Determine the (x, y) coordinate at the center of the cell enclosing the given text.  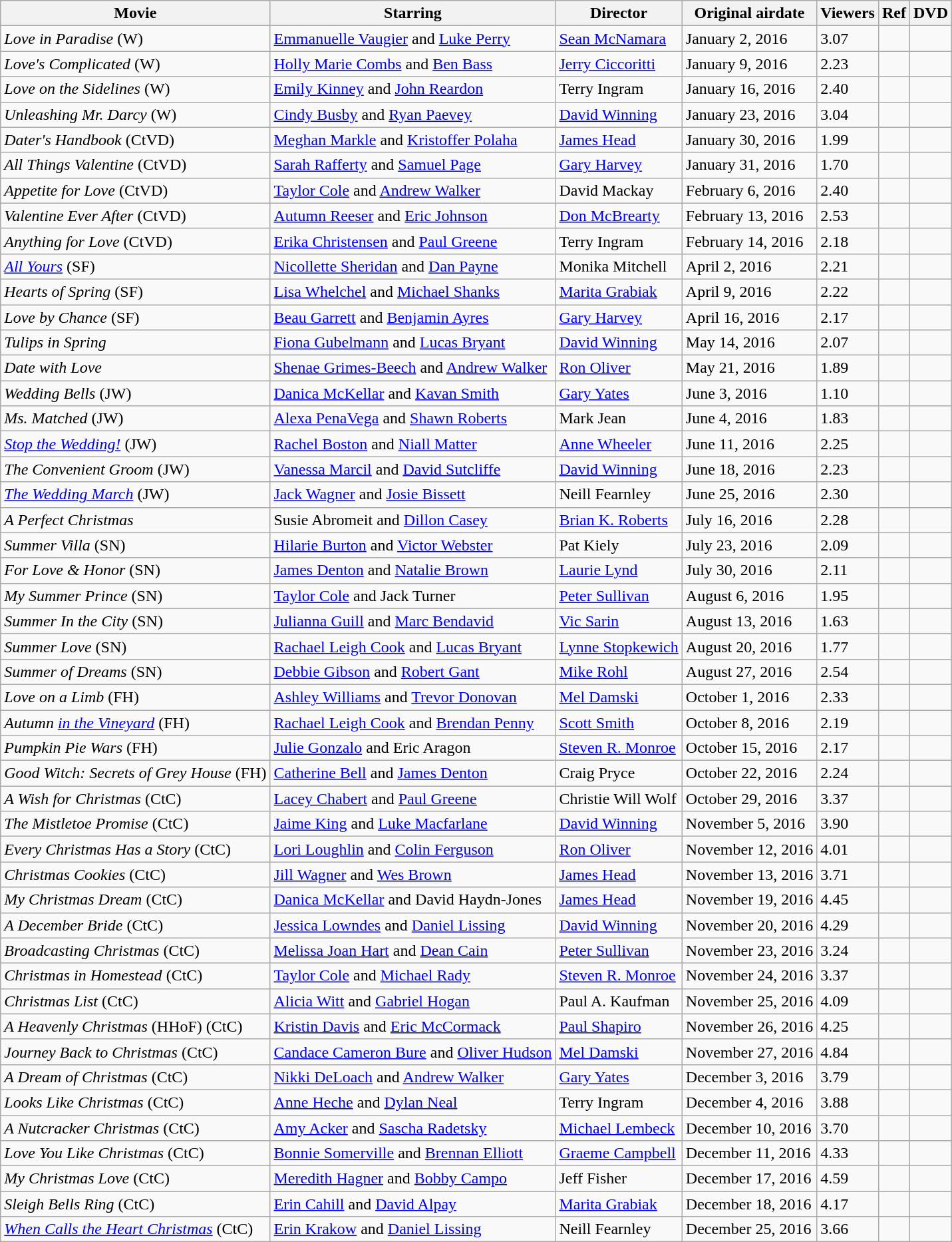
Jeff Fisher (619, 1179)
Starring (412, 13)
Catherine Bell and James Denton (412, 773)
Christmas Cookies (CtC) (136, 875)
June 4, 2016 (749, 419)
1.89 (848, 368)
October 29, 2016 (749, 799)
3.07 (848, 39)
Cindy Busby and Ryan Paevey (412, 114)
Summer In the City (SN) (136, 621)
The Convenient Groom (JW) (136, 469)
4.59 (848, 1179)
January 9, 2016 (749, 64)
Jerry Ciccoritti (619, 64)
The Mistletoe Promise (CtC) (136, 824)
2.07 (848, 343)
December 18, 2016 (749, 1204)
For Love & Honor (SN) (136, 570)
Summer of Dreams (SN) (136, 672)
Love's Complicated (W) (136, 64)
Alicia Witt and Gabriel Hogan (412, 1001)
Anne Heche and Dylan Neal (412, 1102)
Fiona Gubelmann and Lucas Bryant (412, 343)
Laurie Lynd (619, 570)
Vanessa Marcil and David Sutcliffe (412, 469)
February 6, 2016 (749, 190)
Michael Lembeck (619, 1128)
4.84 (848, 1052)
Erin Krakow and Daniel Lissing (412, 1229)
When Calls the Heart Christmas (CtC) (136, 1229)
July 16, 2016 (749, 520)
A Dream of Christmas (CtC) (136, 1077)
3.04 (848, 114)
Ms. Matched (JW) (136, 419)
November 25, 2016 (749, 1001)
Amy Acker and Sascha Radetsky (412, 1128)
January 31, 2016 (749, 165)
Melissa Joan Hart and Dean Cain (412, 950)
August 20, 2016 (749, 646)
David Mackay (619, 190)
Emmanuelle Vaugier and Luke Perry (412, 39)
Stop the Wedding! (JW) (136, 444)
4.17 (848, 1204)
Hearts of Spring (SF) (136, 292)
Paul Shapiro (619, 1026)
Shenae Grimes-Beech and Andrew Walker (412, 368)
Love on the Sidelines (W) (136, 89)
January 16, 2016 (749, 89)
November 27, 2016 (749, 1052)
A Perfect Christmas (136, 520)
4.29 (848, 925)
November 19, 2016 (749, 900)
Jack Wagner and Josie Bissett (412, 495)
James Denton and Natalie Brown (412, 570)
August 27, 2016 (749, 672)
3.66 (848, 1229)
A Heavenly Christmas (HHoF) (CtC) (136, 1026)
Erika Christensen and Paul Greene (412, 241)
2.22 (848, 292)
4.33 (848, 1153)
Sleigh Bells Ring (CtC) (136, 1204)
June 11, 2016 (749, 444)
My Summer Prince (SN) (136, 596)
Appetite for Love (CtVD) (136, 190)
Hilarie Burton and Victor Webster (412, 545)
Christie Will Wolf (619, 799)
2.25 (848, 444)
January 30, 2016 (749, 140)
Pumpkin Pie Wars (FH) (136, 748)
DVD (931, 13)
Love by Chance (SF) (136, 317)
1.70 (848, 165)
Movie (136, 13)
Viewers (848, 13)
Danica McKellar and Kavan Smith (412, 393)
Original airdate (749, 13)
Beau Garrett and Benjamin Ayres (412, 317)
4.25 (848, 1026)
All Yours (SF) (136, 266)
Susie Abromeit and Dillon Casey (412, 520)
Craig Pryce (619, 773)
3.90 (848, 824)
Anything for Love (CtVD) (136, 241)
Lori Loughlin and Colin Ferguson (412, 849)
Jill Wagner and Wes Brown (412, 875)
A December Bride (CtC) (136, 925)
Scott Smith (619, 722)
2.21 (848, 266)
November 12, 2016 (749, 849)
Christmas in Homestead (CtC) (136, 976)
Bonnie Somerville and Brennan Elliott (412, 1153)
Autumn in the Vineyard (FH) (136, 722)
November 24, 2016 (749, 976)
Erin Cahill and David Alpay (412, 1204)
2.09 (848, 545)
All Things Valentine (CtVD) (136, 165)
1.95 (848, 596)
Candace Cameron Bure and Oliver Hudson (412, 1052)
November 20, 2016 (749, 925)
Summer Love (SN) (136, 646)
Brian K. Roberts (619, 520)
A Wish for Christmas (CtC) (136, 799)
3.71 (848, 875)
Dater's Handbook (CtVD) (136, 140)
Good Witch: Secrets of Grey House (FH) (136, 773)
January 23, 2016 (749, 114)
November 13, 2016 (749, 875)
August 13, 2016 (749, 621)
January 2, 2016 (749, 39)
August 6, 2016 (749, 596)
Julie Gonzalo and Eric Aragon (412, 748)
February 14, 2016 (749, 241)
Wedding Bells (JW) (136, 393)
2.18 (848, 241)
3.88 (848, 1102)
1.10 (848, 393)
October 1, 2016 (749, 697)
The Wedding March (JW) (136, 495)
November 5, 2016 (749, 824)
Mark Jean (619, 419)
Broadcasting Christmas (CtC) (136, 950)
3.24 (848, 950)
Every Christmas Has a Story (CtC) (136, 849)
Jaime King and Luke Macfarlane (412, 824)
June 25, 2016 (749, 495)
Looks Like Christmas (CtC) (136, 1102)
Danica McKellar and David Haydn-Jones (412, 900)
Taylor Cole and Jack Turner (412, 596)
December 3, 2016 (749, 1077)
May 21, 2016 (749, 368)
A Nutcracker Christmas (CtC) (136, 1128)
Tulips in Spring (136, 343)
4.01 (848, 849)
My Christmas Love (CtC) (136, 1179)
2.53 (848, 216)
Nicollette Sheridan and Dan Payne (412, 266)
December 11, 2016 (749, 1153)
Rachael Leigh Cook and Lucas Bryant (412, 646)
1.99 (848, 140)
Lynne Stopkewich (619, 646)
2.24 (848, 773)
Christmas List (CtC) (136, 1001)
October 15, 2016 (749, 748)
Debbie Gibson and Robert Gant (412, 672)
2.19 (848, 722)
December 25, 2016 (749, 1229)
Jessica Lowndes and Daniel Lissing (412, 925)
November 26, 2016 (749, 1026)
4.45 (848, 900)
Julianna Guill and Marc Bendavid (412, 621)
Meghan Markle and Kristoffer Polaha (412, 140)
November 23, 2016 (749, 950)
Director (619, 13)
Alexa PenaVega and Shawn Roberts (412, 419)
Vic Sarin (619, 621)
1.77 (848, 646)
October 8, 2016 (749, 722)
Holly Marie Combs and Ben Bass (412, 64)
April 2, 2016 (749, 266)
May 14, 2016 (749, 343)
Unleashing Mr. Darcy (W) (136, 114)
Pat Kiely (619, 545)
June 18, 2016 (749, 469)
Graeme Campbell (619, 1153)
Valentine Ever After (CtVD) (136, 216)
Lisa Whelchel and Michael Shanks (412, 292)
Rachel Boston and Niall Matter (412, 444)
June 3, 2016 (749, 393)
December 17, 2016 (749, 1179)
Lacey Chabert and Paul Greene (412, 799)
Autumn Reeser and Eric Johnson (412, 216)
December 10, 2016 (749, 1128)
Sean McNamara (619, 39)
Sarah Rafferty and Samuel Page (412, 165)
October 22, 2016 (749, 773)
2.11 (848, 570)
Ref (894, 13)
Taylor Cole and Andrew Walker (412, 190)
2.30 (848, 495)
My Christmas Dream (CtC) (136, 900)
April 9, 2016 (749, 292)
1.83 (848, 419)
Summer Villa (SN) (136, 545)
Love You Like Christmas (CtC) (136, 1153)
February 13, 2016 (749, 216)
July 30, 2016 (749, 570)
Ashley Williams and Trevor Donovan (412, 697)
Don McBrearty (619, 216)
2.54 (848, 672)
Rachael Leigh Cook and Brendan Penny (412, 722)
Emily Kinney and John Reardon (412, 89)
Nikki DeLoach and Andrew Walker (412, 1077)
2.28 (848, 520)
2.33 (848, 697)
3.79 (848, 1077)
Journey Back to Christmas (CtC) (136, 1052)
Anne Wheeler (619, 444)
Mike Rohl (619, 672)
4.09 (848, 1001)
3.70 (848, 1128)
Love in Paradise (W) (136, 39)
July 23, 2016 (749, 545)
Paul A. Kaufman (619, 1001)
Kristin Davis and Eric McCormack (412, 1026)
December 4, 2016 (749, 1102)
Love on a Limb (FH) (136, 697)
Taylor Cole and Michael Rady (412, 976)
Date with Love (136, 368)
April 16, 2016 (749, 317)
Meredith Hagner and Bobby Campo (412, 1179)
Monika Mitchell (619, 266)
1.63 (848, 621)
